From the cell containing the given text, extract its center point as (X, Y) coordinate. 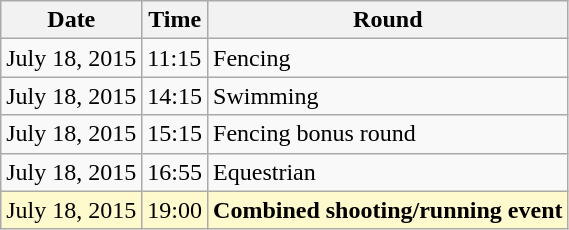
Fencing (388, 58)
15:15 (175, 134)
Round (388, 20)
Time (175, 20)
19:00 (175, 210)
Date (72, 20)
11:15 (175, 58)
Equestrian (388, 172)
14:15 (175, 96)
Swimming (388, 96)
Fencing bonus round (388, 134)
16:55 (175, 172)
Combined shooting/running event (388, 210)
